Output the [x, y] coordinate of the center of the cell containing the given text.  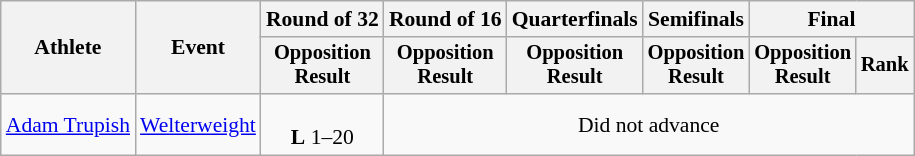
Adam Trupish [68, 124]
Athlete [68, 48]
Welterweight [198, 124]
Rank [885, 66]
Semifinals [696, 19]
Final [831, 19]
Did not advance [649, 124]
Round of 32 [322, 19]
L 1–20 [322, 124]
Event [198, 48]
Quarterfinals [575, 19]
Round of 16 [446, 19]
